Locate the cell with the specified text and output its (x, y) center coordinate. 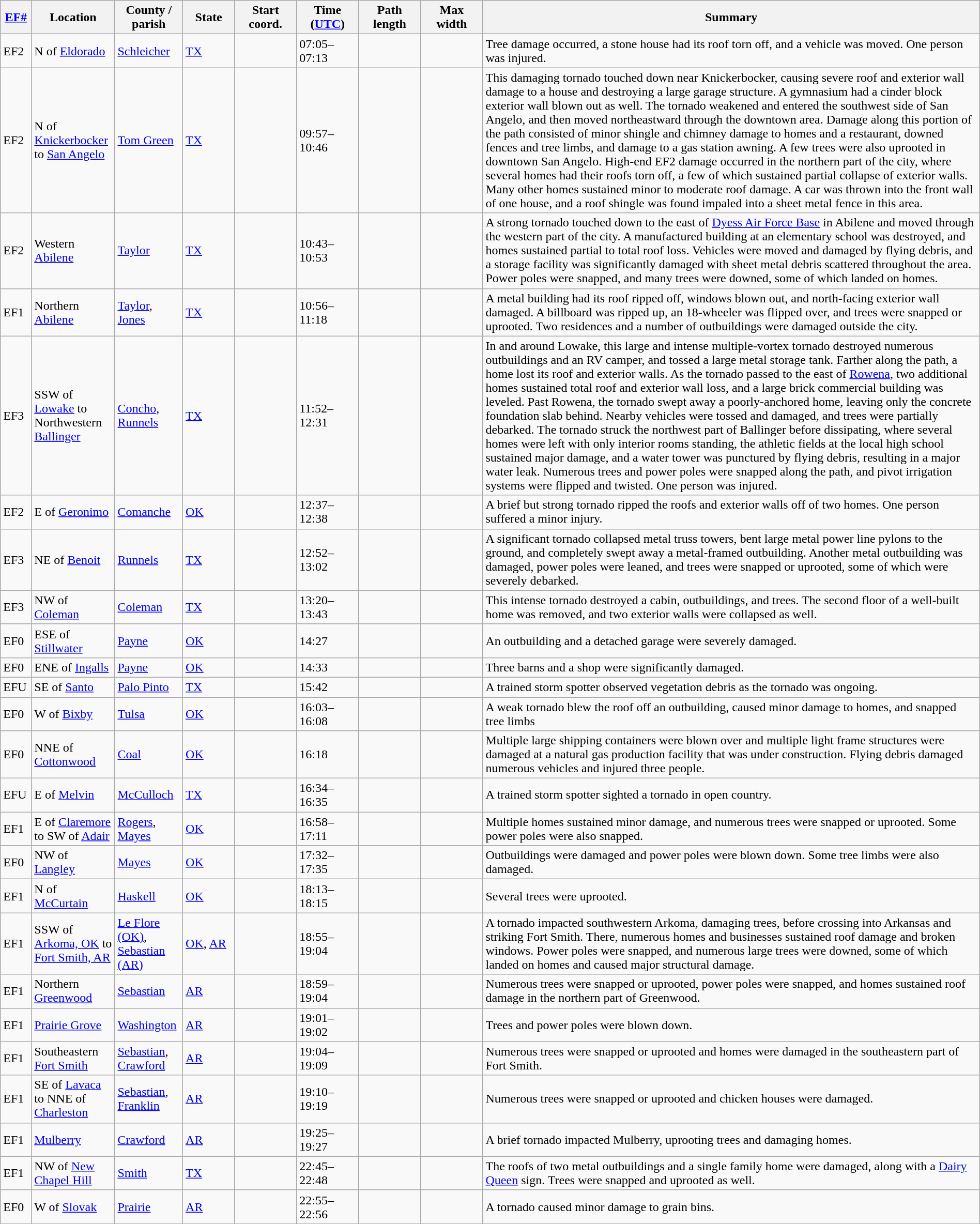
Le Flore (OK), Sebastian (AR) (149, 944)
Summary (731, 18)
Start coord. (266, 18)
ENE of Ingalls (73, 667)
13:20–13:43 (328, 607)
Schleicher (149, 51)
Washington (149, 1024)
Tulsa (149, 713)
Prairie Grove (73, 1024)
A weak tornado blew the roof off an outbuilding, caused minor damage to homes, and snapped tree limbs (731, 713)
NNE of Cottonwood (73, 755)
N of Knickerbocker to San Angelo (73, 141)
SSW of Arkoma, OK to Fort Smith, AR (73, 944)
16:34–16:35 (328, 795)
W of Slovak (73, 1206)
Sebastian, Crawford (149, 1059)
A brief tornado impacted Mulberry, uprooting trees and damaging homes. (731, 1139)
Southeastern Fort Smith (73, 1059)
07:05–07:13 (328, 51)
Prairie (149, 1206)
17:32–17:35 (328, 862)
19:25–19:27 (328, 1139)
Trees and power poles were blown down. (731, 1024)
E of Claremore to SW of Adair (73, 829)
Multiple homes sustained minor damage, and numerous trees were snapped or uprooted. Some power poles were also snapped. (731, 829)
Concho, Runnels (149, 416)
A tornado caused minor damage to grain bins. (731, 1206)
Coal (149, 755)
SSW of Lowake to Northwestern Ballinger (73, 416)
NE of Benoit (73, 559)
Path length (390, 18)
N of Eldorado (73, 51)
Haskell (149, 896)
22:45–22:48 (328, 1173)
Northern Greenwood (73, 991)
McCulloch (149, 795)
NW of New Chapel Hill (73, 1173)
22:55–22:56 (328, 1206)
Mayes (149, 862)
Western Abilene (73, 251)
Rogers, Mayes (149, 829)
18:59–19:04 (328, 991)
A trained storm spotter sighted a tornado in open country. (731, 795)
State (209, 18)
EF# (16, 18)
Three barns and a shop were significantly damaged. (731, 667)
14:33 (328, 667)
16:18 (328, 755)
12:37–12:38 (328, 512)
15:42 (328, 687)
Mulberry (73, 1139)
Max width (452, 18)
County / parish (149, 18)
A brief but strong tornado ripped the roofs and exterior walls off of two homes. One person suffered a minor injury. (731, 512)
Numerous trees were snapped or uprooted and homes were damaged in the southeastern part of Fort Smith. (731, 1059)
Coleman (149, 607)
Smith (149, 1173)
Location (73, 18)
The roofs of two metal outbuildings and a single family home were damaged, along with a Dairy Queen sign. Trees were snapped and uprooted as well. (731, 1173)
10:43–10:53 (328, 251)
Sebastian, Franklin (149, 1099)
09:57–10:46 (328, 141)
10:56–11:18 (328, 312)
Runnels (149, 559)
W of Bixby (73, 713)
N of McCurtain (73, 896)
Numerous trees were snapped or uprooted and chicken houses were damaged. (731, 1099)
Tom Green (149, 141)
19:04–19:09 (328, 1059)
Time (UTC) (328, 18)
18:13–18:15 (328, 896)
Northern Abilene (73, 312)
Sebastian (149, 991)
Taylor (149, 251)
E of Geronimo (73, 512)
Comanche (149, 512)
NW of Coleman (73, 607)
Numerous trees were snapped or uprooted, power poles were snapped, and homes sustained roof damage in the northern part of Greenwood. (731, 991)
19:01–19:02 (328, 1024)
ESE of Stillwater (73, 641)
Taylor, Jones (149, 312)
12:52–13:02 (328, 559)
Palo Pinto (149, 687)
Outbuildings were damaged and power poles were blown down. Some tree limbs were also damaged. (731, 862)
NW of Langley (73, 862)
19:10–19:19 (328, 1099)
An outbuilding and a detached garage were severely damaged. (731, 641)
A trained storm spotter observed vegetation debris as the tornado was ongoing. (731, 687)
E of Melvin (73, 795)
11:52–12:31 (328, 416)
SE of Santo (73, 687)
16:03–16:08 (328, 713)
OK, AR (209, 944)
Several trees were uprooted. (731, 896)
14:27 (328, 641)
Tree damage occurred, a stone house had its roof torn off, and a vehicle was moved. One person was injured. (731, 51)
Crawford (149, 1139)
18:55–19:04 (328, 944)
SE of Lavaca to NNE of Charleston (73, 1099)
16:58–17:11 (328, 829)
